From the cell containing the given text, extract its center point as (x, y) coordinate. 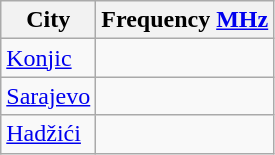
Frequency MHz (185, 20)
Hadžići (48, 134)
Konjic (48, 58)
Sarajevo (48, 96)
City (48, 20)
